Determine the [X, Y] coordinate at the center of the cell enclosing the given text.  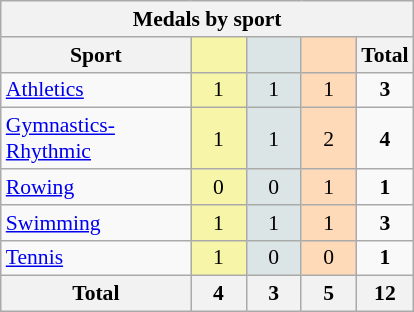
Medals by sport [208, 19]
Swimming [96, 223]
12 [384, 294]
Gymnastics-Rhythmic [96, 138]
5 [328, 294]
Athletics [96, 90]
2 [328, 138]
Rowing [96, 187]
Sport [96, 55]
Tennis [96, 258]
